Output the [x, y] coordinate of the center of the cell containing the given text.  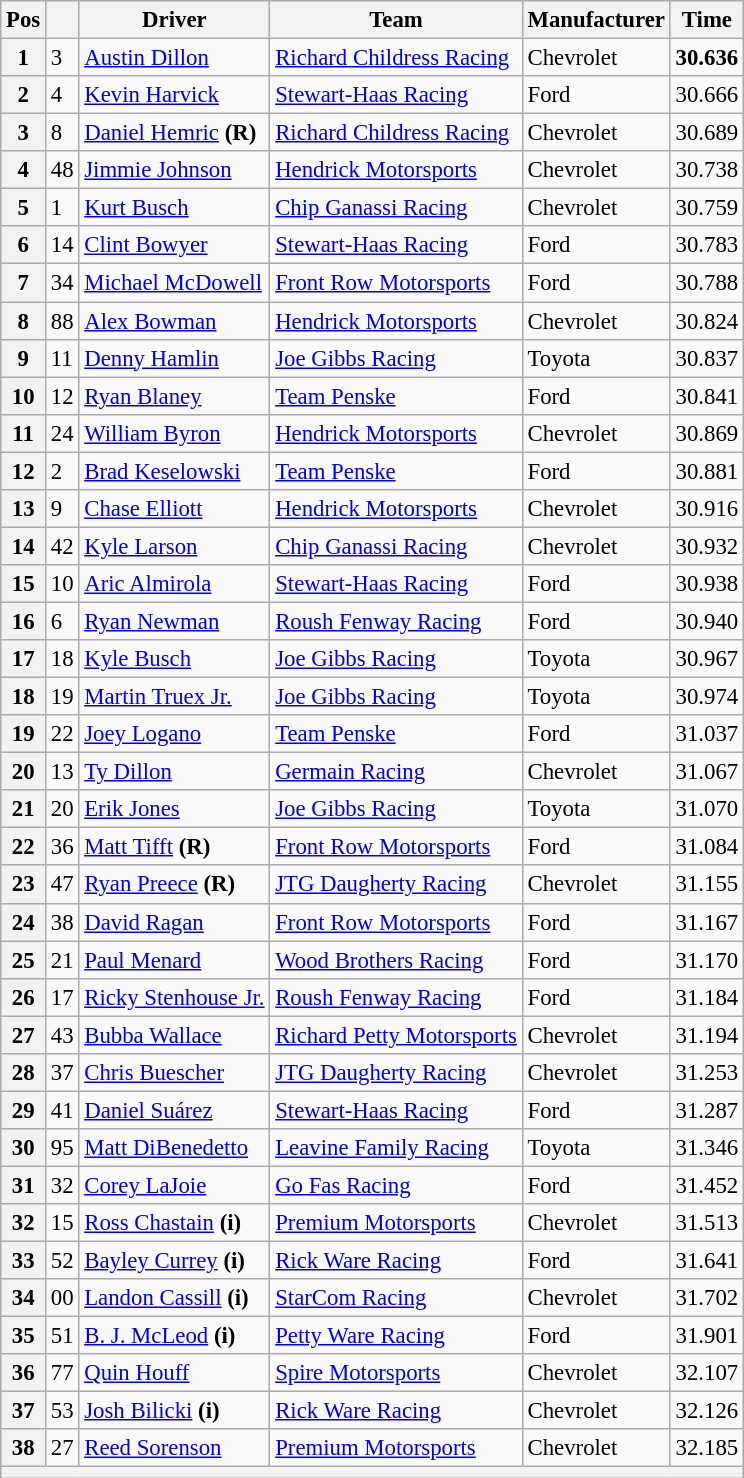
33 [24, 1261]
30.967 [706, 659]
Kyle Busch [174, 659]
30.932 [706, 546]
31.037 [706, 734]
Brad Keselowski [174, 471]
23 [24, 885]
30.689 [706, 133]
52 [62, 1261]
Quin Houff [174, 1373]
5 [24, 208]
53 [62, 1411]
88 [62, 321]
B. J. McLeod (i) [174, 1336]
StarCom Racing [396, 1298]
Reed Sorenson [174, 1449]
31.067 [706, 772]
32.126 [706, 1411]
Leavine Family Racing [396, 1148]
David Ragan [174, 922]
30.940 [706, 621]
Germain Racing [396, 772]
32.185 [706, 1449]
51 [62, 1336]
Ty Dillon [174, 772]
30.738 [706, 170]
Erik Jones [174, 809]
30.837 [706, 358]
Josh Bilicki (i) [174, 1411]
42 [62, 546]
Daniel Hemric (R) [174, 133]
Clint Bowyer [174, 245]
16 [24, 621]
31.084 [706, 847]
Chris Buescher [174, 1073]
30 [24, 1148]
31.194 [706, 1035]
29 [24, 1110]
Ross Chastain (i) [174, 1223]
31.155 [706, 885]
Kyle Larson [174, 546]
31.702 [706, 1298]
30.636 [706, 58]
31.070 [706, 809]
Kurt Busch [174, 208]
Pos [24, 20]
Corey LaJoie [174, 1185]
31 [24, 1185]
Landon Cassill (i) [174, 1298]
30.841 [706, 396]
25 [24, 960]
Wood Brothers Racing [396, 960]
30.916 [706, 509]
Denny Hamlin [174, 358]
30.666 [706, 95]
Matt Tifft (R) [174, 847]
35 [24, 1336]
Ricky Stenhouse Jr. [174, 997]
Paul Menard [174, 960]
31.641 [706, 1261]
Matt DiBenedetto [174, 1148]
Driver [174, 20]
41 [62, 1110]
31.452 [706, 1185]
30.783 [706, 245]
31.287 [706, 1110]
47 [62, 885]
30.881 [706, 471]
31.184 [706, 997]
Richard Petty Motorsports [396, 1035]
Kevin Harvick [174, 95]
31.346 [706, 1148]
Michael McDowell [174, 283]
48 [62, 170]
Ryan Newman [174, 621]
Martin Truex Jr. [174, 697]
77 [62, 1373]
Aric Almirola [174, 584]
Joey Logano [174, 734]
30.974 [706, 697]
95 [62, 1148]
Spire Motorsports [396, 1373]
31.167 [706, 922]
43 [62, 1035]
Manufacturer [596, 20]
28 [24, 1073]
Daniel Suárez [174, 1110]
Ryan Blaney [174, 396]
31.253 [706, 1073]
30.869 [706, 433]
31.170 [706, 960]
30.759 [706, 208]
Team [396, 20]
Bayley Currey (i) [174, 1261]
Alex Bowman [174, 321]
Go Fas Racing [396, 1185]
32.107 [706, 1373]
31.901 [706, 1336]
Jimmie Johnson [174, 170]
31.513 [706, 1223]
00 [62, 1298]
26 [24, 997]
Austin Dillon [174, 58]
Bubba Wallace [174, 1035]
Ryan Preece (R) [174, 885]
7 [24, 283]
30.788 [706, 283]
Time [706, 20]
Petty Ware Racing [396, 1336]
30.824 [706, 321]
Chase Elliott [174, 509]
30.938 [706, 584]
William Byron [174, 433]
